Search for the cell housing the specified text and yield its [x, y] center coordinate. 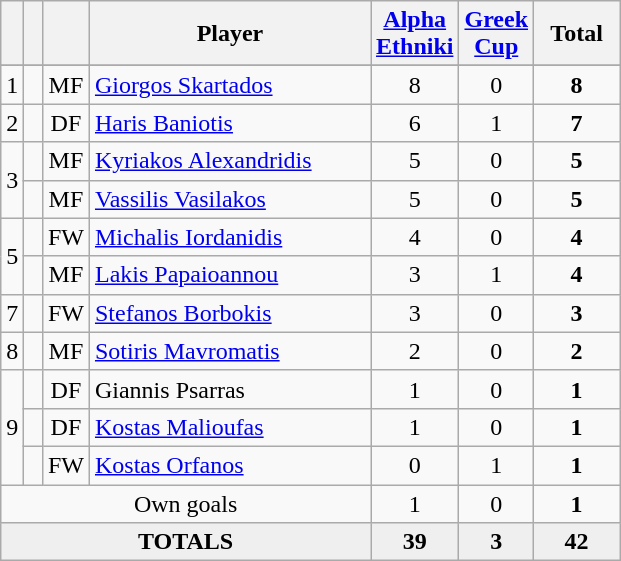
39 [414, 542]
Lakis Papaioannou [230, 275]
Kostas Malioufas [230, 427]
Own goals [186, 503]
TOTALS [186, 542]
42 [577, 542]
Kostas Orfanos [230, 465]
Haris Baniotis [230, 123]
Greek Cup [496, 34]
Player [230, 34]
Giannis Psarras [230, 389]
Alpha Ethniki [414, 34]
Total [577, 34]
Kyriakos Alexandridis [230, 161]
Giorgos Skartados [230, 85]
Michalis Iordanidis [230, 237]
6 [414, 123]
Sotiris Mavromatis [230, 351]
Vassilis Vasilakos [230, 199]
9 [12, 427]
Stefanos Borbokis [230, 313]
